Identify which cell holds the provided text, then report its [x, y] central coordinate. 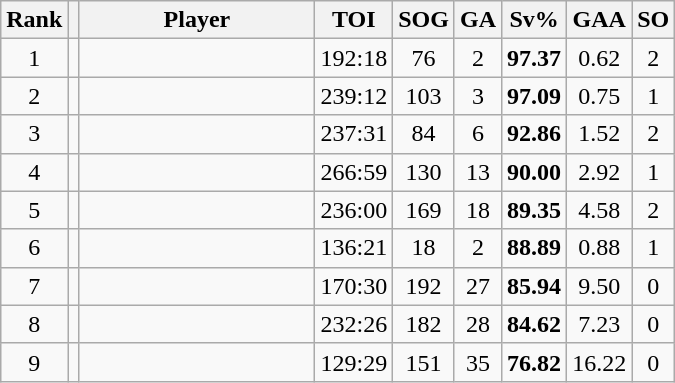
89.35 [534, 210]
Player [197, 20]
TOI [354, 20]
169 [424, 210]
1.52 [600, 134]
9 [34, 362]
28 [478, 324]
16.22 [600, 362]
232:26 [354, 324]
13 [478, 172]
7.23 [600, 324]
103 [424, 96]
88.89 [534, 248]
192:18 [354, 58]
90.00 [534, 172]
266:59 [354, 172]
237:31 [354, 134]
151 [424, 362]
129:29 [354, 362]
97.09 [534, 96]
0.88 [600, 248]
92.86 [534, 134]
136:21 [354, 248]
GAA [600, 20]
170:30 [354, 286]
84 [424, 134]
7 [34, 286]
192 [424, 286]
0.62 [600, 58]
85.94 [534, 286]
GA [478, 20]
239:12 [354, 96]
84.62 [534, 324]
4 [34, 172]
76.82 [534, 362]
236:00 [354, 210]
35 [478, 362]
Rank [34, 20]
5 [34, 210]
4.58 [600, 210]
182 [424, 324]
76 [424, 58]
SO [654, 20]
27 [478, 286]
2.92 [600, 172]
130 [424, 172]
9.50 [600, 286]
0.75 [600, 96]
97.37 [534, 58]
Sv% [534, 20]
SOG [424, 20]
8 [34, 324]
